Capture the cell that displays the provided text and extract its [X, Y] central coordinate. 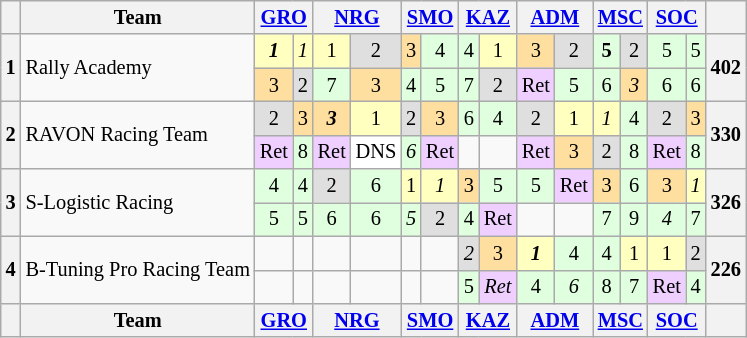
226 [726, 270]
B-Tuning Pro Racing Team [138, 270]
326 [726, 202]
DNS [376, 152]
9 [634, 219]
402 [726, 68]
RAVON Racing Team [138, 134]
Rally Academy [138, 68]
330 [726, 134]
S-Logistic Racing [138, 202]
